Determine the [X, Y] coordinate at the center of the cell enclosing the given text.  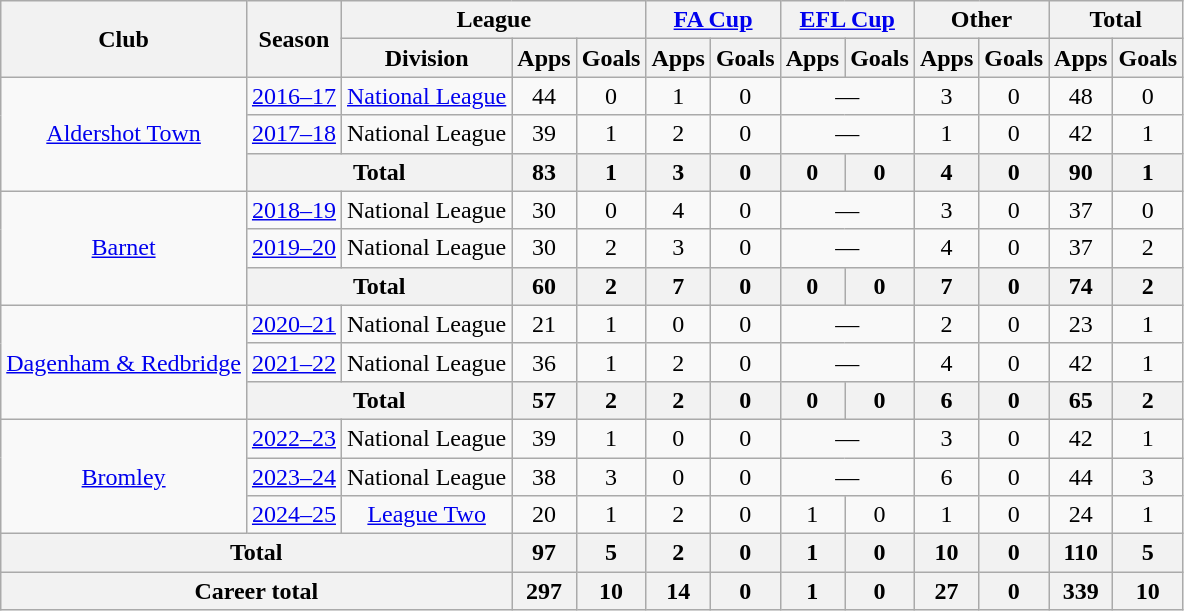
36 [544, 362]
2019–20 [294, 248]
Career total [256, 591]
23 [1081, 324]
2024–25 [294, 515]
2018–19 [294, 210]
97 [544, 553]
57 [544, 400]
65 [1081, 400]
27 [946, 591]
2022–23 [294, 438]
2021–22 [294, 362]
Dagenham & Redbridge [124, 362]
90 [1081, 172]
48 [1081, 96]
74 [1081, 286]
Aldershot Town [124, 134]
24 [1081, 515]
Barnet [124, 248]
Club [124, 39]
339 [1081, 591]
14 [678, 591]
League Two [426, 515]
20 [544, 515]
Bromley [124, 476]
Season [294, 39]
60 [544, 286]
Other [981, 20]
2020–21 [294, 324]
FA Cup [713, 20]
2017–18 [294, 134]
League [493, 20]
83 [544, 172]
EFL Cup [847, 20]
2016–17 [294, 96]
297 [544, 591]
38 [544, 477]
Division [426, 58]
2023–24 [294, 477]
110 [1081, 553]
21 [544, 324]
